Search for the cell housing the specified text and yield its (x, y) center coordinate. 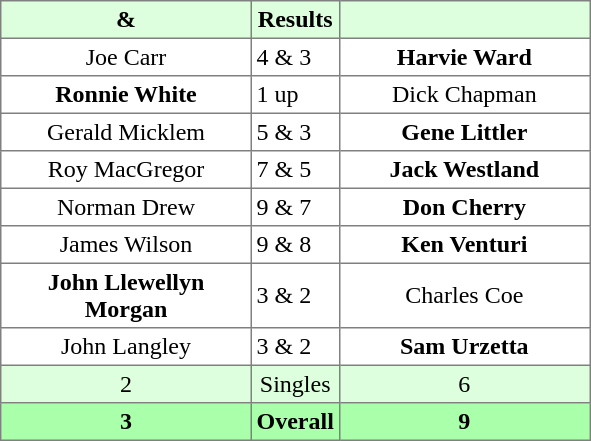
Norman Drew (126, 207)
5 & 3 (295, 132)
Ken Venturi (464, 245)
Sam Urzetta (464, 347)
4 & 3 (295, 57)
Harvie Ward (464, 57)
Gerald Micklem (126, 132)
Don Cherry (464, 207)
John Llewellyn Morgan (126, 295)
& (126, 20)
Singles (295, 384)
9 (464, 422)
Jack Westland (464, 170)
Roy MacGregor (126, 170)
John Langley (126, 347)
Ronnie White (126, 95)
Results (295, 20)
6 (464, 384)
3 (126, 422)
2 (126, 384)
Dick Chapman (464, 95)
9 & 7 (295, 207)
9 & 8 (295, 245)
Overall (295, 422)
1 up (295, 95)
Charles Coe (464, 295)
Gene Littler (464, 132)
James Wilson (126, 245)
7 & 5 (295, 170)
Joe Carr (126, 57)
